Pinpoint the cell where the given text exists, returning its (x, y) midpoint coordinate. 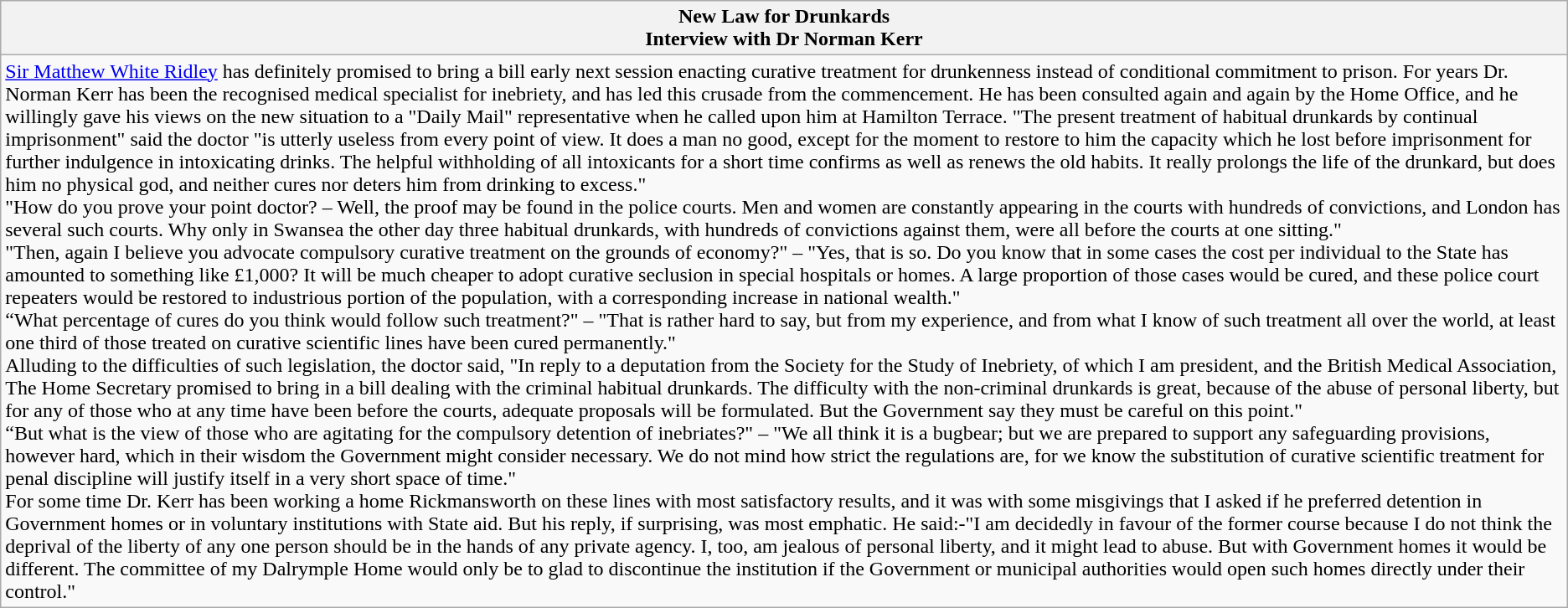
New Law for DrunkardsInterview with Dr Norman Kerr (784, 28)
